Return [x, y] of the center of cell containing provided text 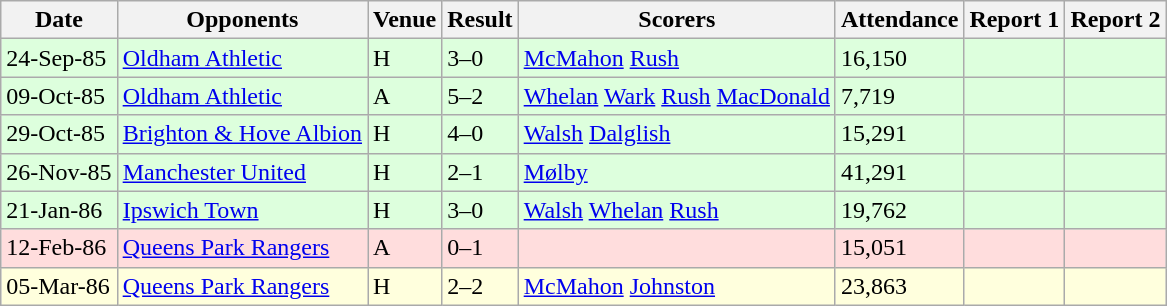
Ipswich Town [242, 210]
Date [59, 20]
Brighton & Hove Albion [242, 134]
15,051 [899, 248]
23,863 [899, 286]
Venue [405, 20]
Report 1 [1014, 20]
2–1 [480, 172]
Walsh Dalglish [676, 134]
Opponents [242, 20]
26-Nov-85 [59, 172]
Scorers [676, 20]
Mølby [676, 172]
41,291 [899, 172]
05-Mar-86 [59, 286]
29-Oct-85 [59, 134]
5–2 [480, 96]
15,291 [899, 134]
16,150 [899, 58]
09-Oct-85 [59, 96]
2–2 [480, 286]
Walsh Whelan Rush [676, 210]
McMahon Rush [676, 58]
7,719 [899, 96]
Result [480, 20]
Report 2 [1116, 20]
0–1 [480, 248]
19,762 [899, 210]
Whelan Wark Rush MacDonald [676, 96]
21-Jan-86 [59, 210]
Attendance [899, 20]
4–0 [480, 134]
24-Sep-85 [59, 58]
12-Feb-86 [59, 248]
Manchester United [242, 172]
McMahon Johnston [676, 286]
